Search for the cell housing the specified text and yield its [x, y] center coordinate. 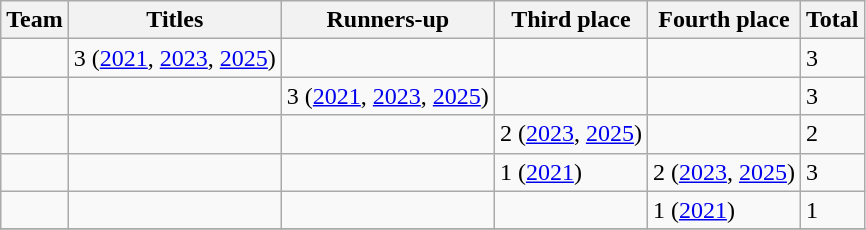
Titles [174, 20]
Third place [570, 20]
Fourth place [724, 20]
Team [35, 20]
2 [832, 134]
Runners-up [388, 20]
Total [832, 20]
1 [832, 210]
